Capture the cell that displays the provided text and extract its (X, Y) central coordinate. 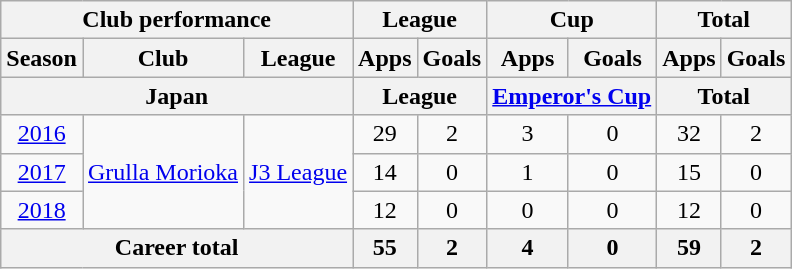
3 (528, 134)
J3 League (298, 172)
2018 (42, 210)
Cup (572, 20)
1 (528, 172)
15 (689, 172)
Career total (177, 248)
55 (385, 248)
2017 (42, 172)
Season (42, 58)
Emperor's Cup (572, 96)
14 (385, 172)
Japan (177, 96)
59 (689, 248)
Grulla Morioka (162, 172)
Club (162, 58)
4 (528, 248)
2016 (42, 134)
29 (385, 134)
Club performance (177, 20)
32 (689, 134)
